Find where the given text appears and provide that cell's center as [x, y] coordinate. 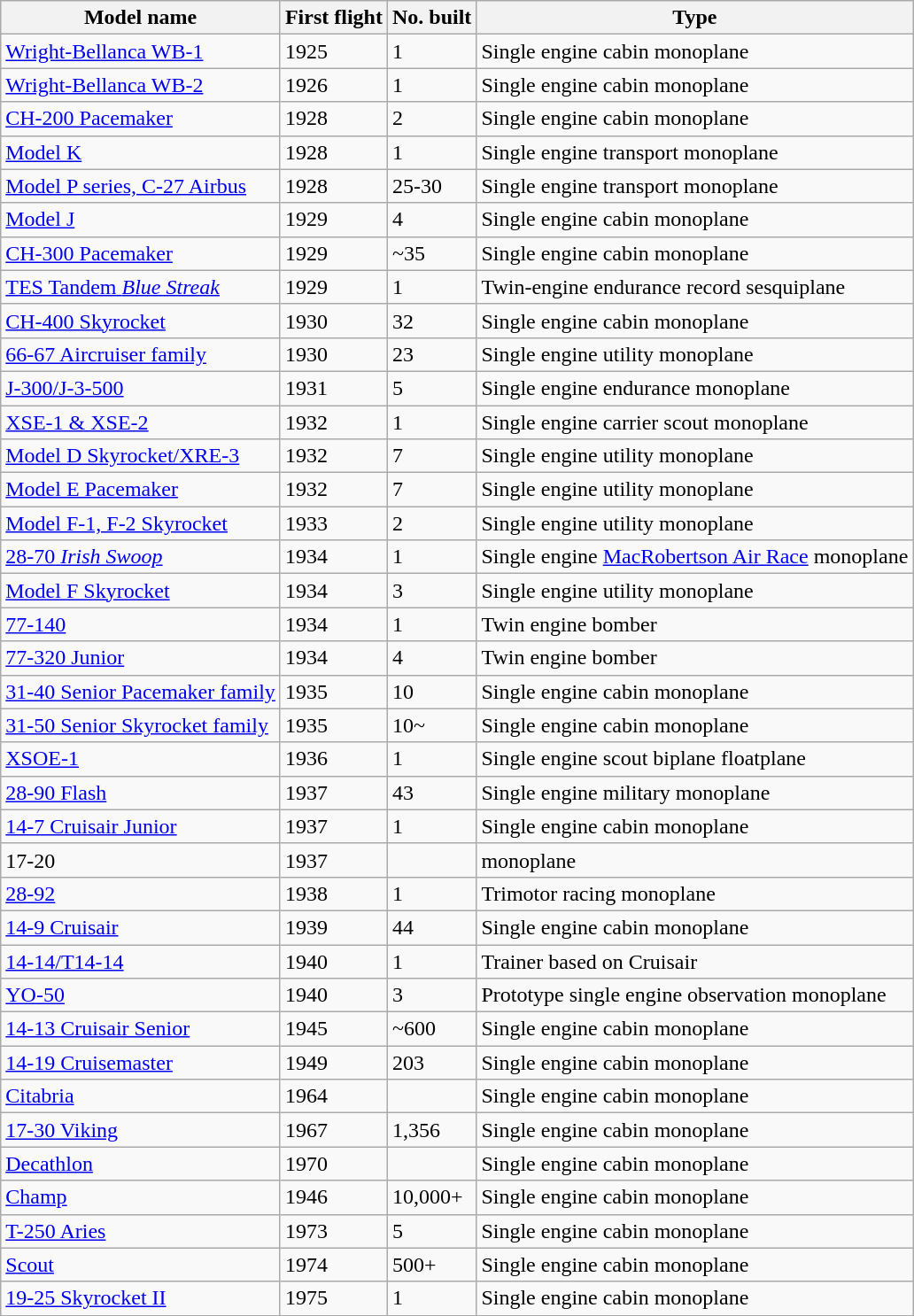
Decathlon [141, 1164]
Scout [141, 1265]
1975 [333, 1298]
monoplane [694, 860]
500+ [431, 1265]
1933 [333, 523]
77-140 [141, 624]
Wright-Bellanca WB-2 [141, 85]
1926 [333, 85]
32 [431, 321]
Model D Skyrocket/XRE-3 [141, 456]
CH-300 Pacemaker [141, 253]
Single engine scout biplane floatplane [694, 759]
1949 [333, 1063]
Trimotor racing monoplane [694, 894]
1964 [333, 1096]
19-25 Skyrocket II [141, 1298]
Single engine carrier scout monoplane [694, 422]
First flight [333, 18]
Trainer based on Cruisair [694, 961]
Model P series, C-27 Airbus [141, 186]
10~ [431, 725]
~600 [431, 1029]
Type [694, 18]
1925 [333, 51]
J-300/J-3-500 [141, 388]
XSE-1 & XSE-2 [141, 422]
25-30 [431, 186]
1967 [333, 1130]
31-40 Senior Pacemaker family [141, 692]
43 [431, 793]
Model J [141, 220]
1939 [333, 927]
Twin-engine endurance record sesquiplane [694, 287]
Model F-1, F-2 Skyrocket [141, 523]
14-7 Cruisair Junior [141, 826]
Model name [141, 18]
1931 [333, 388]
17-30 Viking [141, 1130]
No. built [431, 18]
14-19 Cruisemaster [141, 1063]
Prototype single engine observation monoplane [694, 995]
1946 [333, 1197]
YO-50 [141, 995]
TES Tandem Blue Streak [141, 287]
17-20 [141, 860]
1938 [333, 894]
1973 [333, 1231]
Single engine military monoplane [694, 793]
CH-200 Pacemaker [141, 119]
1970 [333, 1164]
1974 [333, 1265]
14-9 Cruisair [141, 927]
Champ [141, 1197]
10,000+ [431, 1197]
CH-400 Skyrocket [141, 321]
T-250 Aries [141, 1231]
XSOE-1 [141, 759]
77-320 Junior [141, 658]
28-92 [141, 894]
10 [431, 692]
Model F Skyrocket [141, 591]
Single engine endurance monoplane [694, 388]
Wright-Bellanca WB-1 [141, 51]
14-14/T14-14 [141, 961]
203 [431, 1063]
Model K [141, 152]
66-67 Aircruiser family [141, 354]
23 [431, 354]
Single engine MacRobertson Air Race monoplane [694, 557]
44 [431, 927]
28-90 Flash [141, 793]
31-50 Senior Skyrocket family [141, 725]
Citabria [141, 1096]
~35 [431, 253]
Model E Pacemaker [141, 490]
1,356 [431, 1130]
28-70 Irish Swoop [141, 557]
1945 [333, 1029]
1936 [333, 759]
14-13 Cruisair Senior [141, 1029]
